Pinpoint the cell where the given text exists, returning its (X, Y) midpoint coordinate. 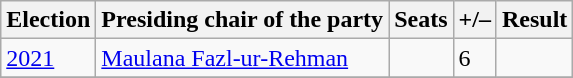
2021 (48, 58)
6 (474, 58)
Maulana Fazl-ur-Rehman (242, 58)
Result (534, 20)
Presiding chair of the party (242, 20)
Election (48, 20)
+/– (474, 20)
Seats (421, 20)
